Find where the given text appears and provide that cell's center as (X, Y) coordinate. 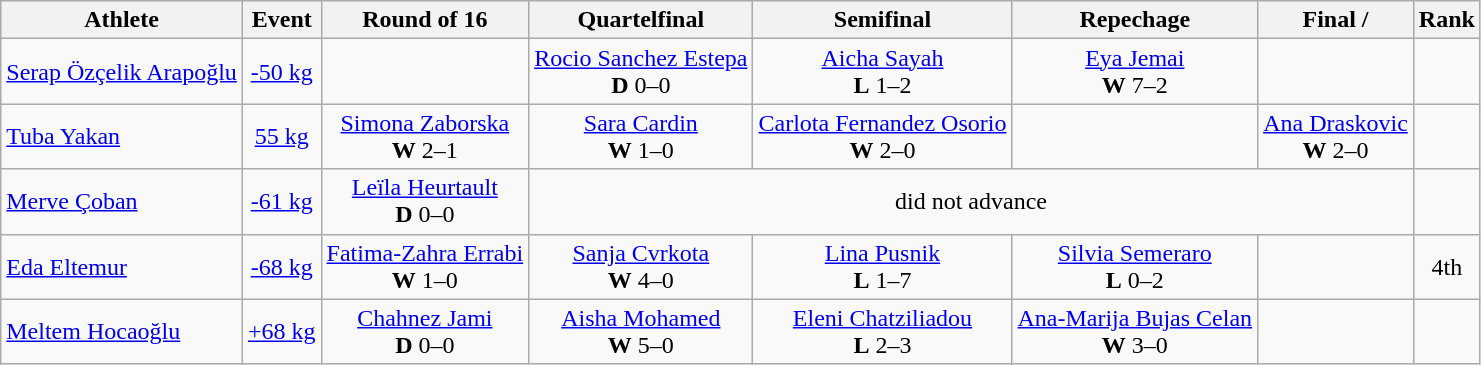
Rank (1446, 20)
Simona ZaborskaW 2–1 (425, 136)
Aicha SayahL 1–2 (882, 72)
Serap Özçelik Arapoğlu (122, 72)
-68 kg (282, 266)
Quartelfinal (641, 20)
Round of 16 (425, 20)
Sara CardinW 1–0 (641, 136)
-50 kg (282, 72)
Silvia SemeraroL 0–2 (1135, 266)
Eya JemaiW 7–2 (1135, 72)
Final / (1336, 20)
55 kg (282, 136)
Eleni ChatziliadouL 2–3 (882, 332)
Meltem Hocaoğlu (122, 332)
4th (1446, 266)
Aisha MohamedW 5–0 (641, 332)
-61 kg (282, 202)
Semifinal (882, 20)
Event (282, 20)
Chahnez JamiD 0–0 (425, 332)
Rocio Sanchez EstepaD 0–0 (641, 72)
Leïla HeurtaultD 0–0 (425, 202)
Fatima-Zahra ErrabiW 1–0 (425, 266)
Tuba Yakan (122, 136)
Ana DraskovicW 2–0 (1336, 136)
Merve Çoban (122, 202)
Athlete (122, 20)
Lina PusnikL 1–7 (882, 266)
Ana-Marija Bujas CelanW 3–0 (1135, 332)
Repechage (1135, 20)
Carlota Fernandez OsorioW 2–0 (882, 136)
+68 kg (282, 332)
did not advance (972, 202)
Eda Eltemur (122, 266)
Sanja CvrkotaW 4–0 (641, 266)
